Return [x, y] of the center of cell containing provided text 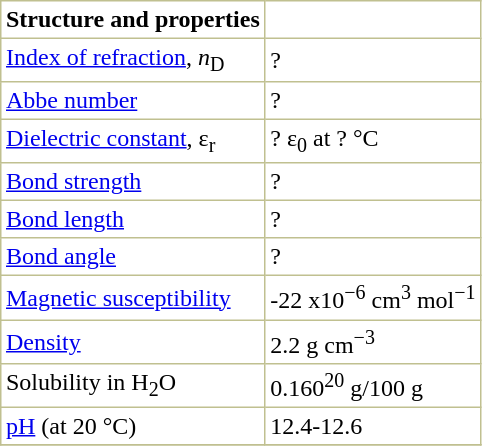
12.4-12.6 [373, 427]
Solubility in H2O [133, 386]
Index of refraction, nD [133, 60]
Dielectric constant, εr [133, 142]
pH (at 20 °C) [133, 427]
Abbe number [133, 101]
-22 x10−6 cm3 mol−1 [373, 298]
Bond length [133, 220]
Bond angle [133, 257]
Magnetic susceptibility [133, 298]
Structure and properties [133, 20]
Bond strength [133, 182]
Density [133, 342]
? ε0 at ? °C [373, 142]
0.16020 g/100 g [373, 386]
2.2 g cm−3 [373, 342]
